Pinpoint the cell where the given text exists, returning its [x, y] midpoint coordinate. 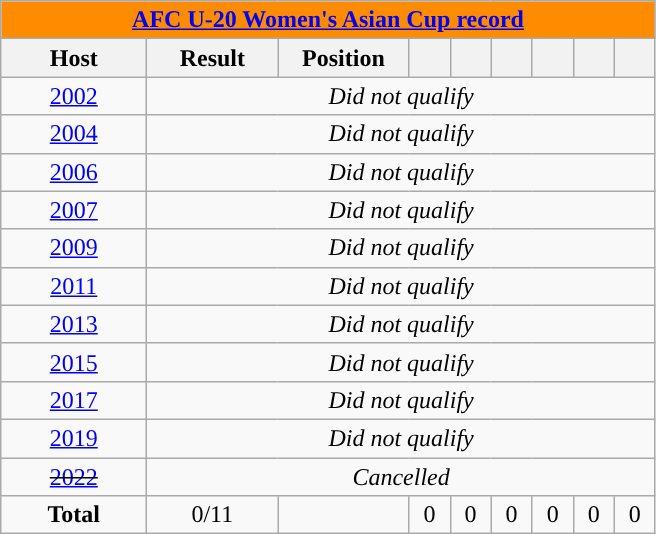
2007 [74, 210]
2009 [74, 248]
Position [344, 58]
2002 [74, 96]
Result [212, 58]
Cancelled [401, 477]
0/11 [212, 515]
2004 [74, 134]
Host [74, 58]
AFC U-20 Women's Asian Cup record [328, 20]
2017 [74, 400]
2015 [74, 362]
2019 [74, 438]
2022 [74, 477]
2006 [74, 172]
2013 [74, 324]
2011 [74, 286]
Total [74, 515]
